Return the (x, y) coordinate for the center point of the cell that contains the specified text.  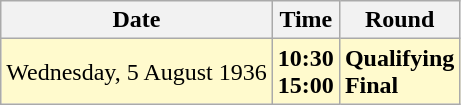
Time (306, 20)
Wednesday, 5 August 1936 (137, 72)
Round (399, 20)
QualifyingFinal (399, 72)
Date (137, 20)
10:3015:00 (306, 72)
